Pinpoint the cell where the given text exists, returning its (x, y) midpoint coordinate. 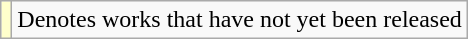
Denotes works that have not yet been released (240, 20)
